Return (X, Y) of the center of cell containing provided text 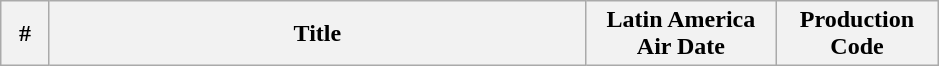
Title (317, 34)
# (26, 34)
Production Code (856, 34)
Latin America Air Date (680, 34)
